Return [X, Y] of the center of cell containing provided text 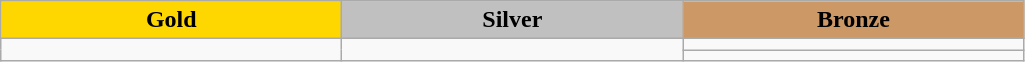
Bronze [854, 20]
Gold [172, 20]
Silver [512, 20]
